Detect which cell encompasses the target text, then output its (x, y) center coordinate. 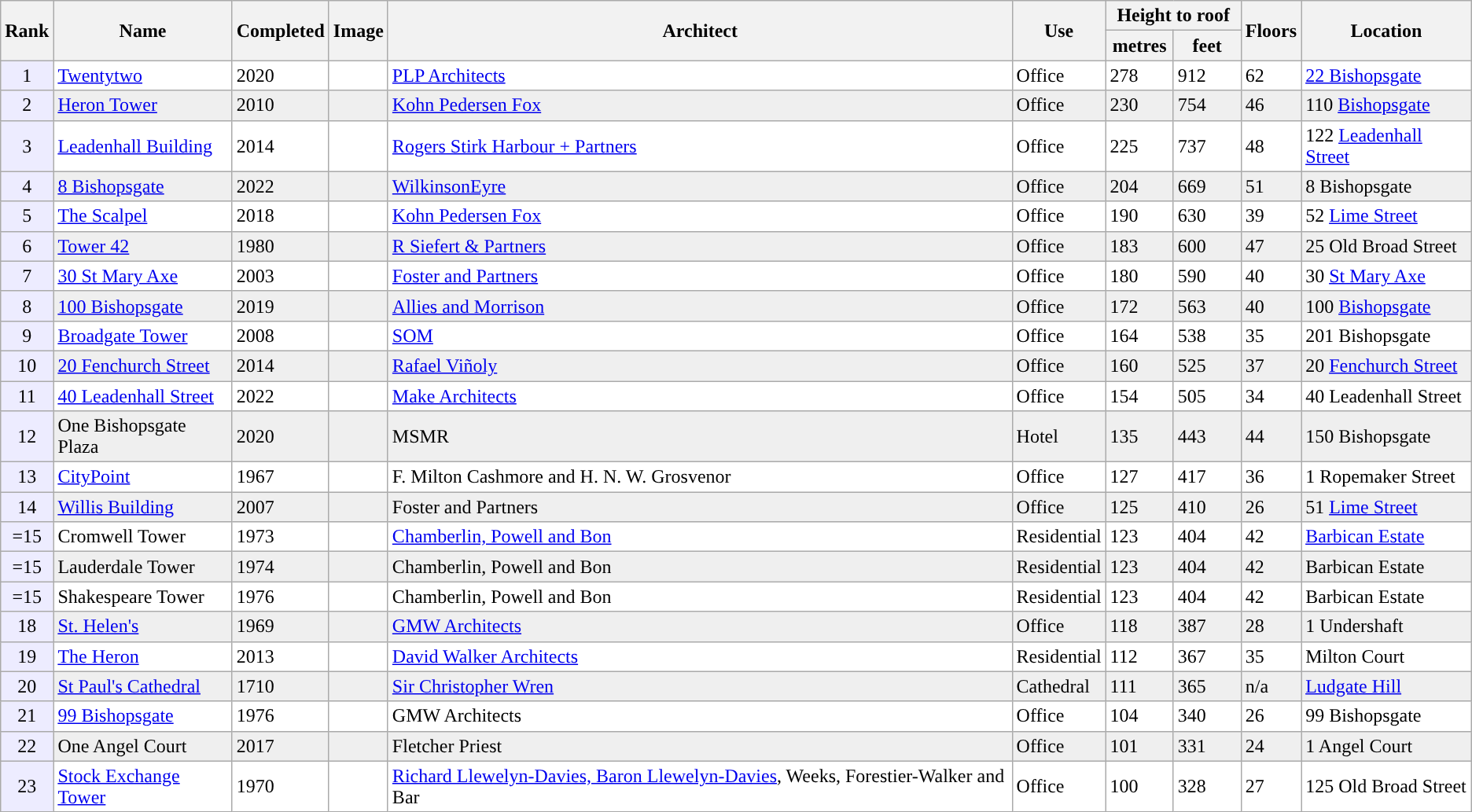
204 (1139, 186)
112 (1139, 656)
2018 (280, 216)
Shakespeare Tower (143, 597)
Heron Tower (143, 105)
20 (27, 686)
MSMR (700, 437)
The Heron (143, 656)
37 (1271, 366)
47 (1271, 246)
525 (1207, 366)
F. Milton Cashmore and H. N. W. Grosvenor (700, 477)
18 (27, 626)
Completed (280, 31)
51 (1271, 186)
Architect (700, 31)
Sir Christopher Wren (700, 686)
34 (1271, 395)
2007 (280, 507)
Location (1387, 31)
111 (1139, 686)
Floors (1271, 31)
Use (1058, 31)
Rafael Viñoly (700, 366)
1 Undershaft (1387, 626)
201 Bishopsgate (1387, 336)
100 (1139, 786)
Image (359, 31)
278 (1139, 75)
10 (27, 366)
225 (1139, 146)
365 (1207, 686)
51 Lime Street (1387, 507)
44 (1271, 437)
Cromwell Tower (143, 537)
230 (1139, 105)
563 (1207, 306)
538 (1207, 336)
CityPoint (143, 477)
590 (1207, 276)
62 (1271, 75)
443 (1207, 437)
Rogers Stirk Harbour + Partners (700, 146)
125 Old Broad Street (1387, 786)
22 (27, 746)
Broadgate Tower (143, 336)
28 (1271, 626)
39 (1271, 216)
1980 (280, 246)
190 (1139, 216)
1967 (280, 477)
127 (1139, 477)
Tower 42 (143, 246)
118 (1139, 626)
154 (1139, 395)
36 (1271, 477)
Stock Exchange Tower (143, 786)
Allies and Morrison (700, 306)
2019 (280, 306)
101 (1139, 746)
160 (1139, 366)
Lauderdale Tower (143, 567)
6 (27, 246)
PLP Architects (700, 75)
8 (27, 306)
669 (1207, 186)
1 (27, 75)
600 (1207, 246)
2003 (280, 276)
Fletcher Priest (700, 746)
12 (27, 437)
125 (1139, 507)
2010 (280, 105)
7 (27, 276)
Richard Llewelyn-Davies, Baron Llewelyn-Davies, Weeks, Forestier-Walker and Bar (700, 786)
23 (27, 786)
Height to roof (1173, 16)
Make Architects (700, 395)
21 (27, 716)
172 (1139, 306)
27 (1271, 786)
Rank (27, 31)
2013 (280, 656)
Name (143, 31)
St Paul's Cathedral (143, 686)
Leadenhall Building (143, 146)
25 Old Broad Street (1387, 246)
387 (1207, 626)
WilkinsonEyre (700, 186)
4 (27, 186)
22 Bishopsgate (1387, 75)
328 (1207, 786)
1 Ropemaker Street (1387, 477)
13 (27, 477)
183 (1139, 246)
24 (1271, 746)
David Walker Architects (700, 656)
410 (1207, 507)
1973 (280, 537)
122 Leadenhall Street (1387, 146)
3 (27, 146)
417 (1207, 477)
754 (1207, 105)
104 (1139, 716)
1 Angel Court (1387, 746)
1969 (280, 626)
1710 (280, 686)
19 (27, 656)
2 (27, 105)
135 (1139, 437)
52 Lime Street (1387, 216)
Willis Building (143, 507)
feet (1207, 46)
1974 (280, 567)
St. Helen's (143, 626)
180 (1139, 276)
Ludgate Hill (1387, 686)
1970 (280, 786)
metres (1139, 46)
2008 (280, 336)
The Scalpel (143, 216)
11 (27, 395)
One Angel Court (143, 746)
Milton Court (1387, 656)
n/a (1271, 686)
One Bishopsgate Plaza (143, 437)
14 (27, 507)
Cathedral (1058, 686)
737 (1207, 146)
367 (1207, 656)
Twentytwo (143, 75)
630 (1207, 216)
SOM (700, 336)
9 (27, 336)
46 (1271, 105)
5 (27, 216)
912 (1207, 75)
164 (1139, 336)
110 Bishopsgate (1387, 105)
331 (1207, 746)
505 (1207, 395)
48 (1271, 146)
R Siefert & Partners (700, 246)
Hotel (1058, 437)
340 (1207, 716)
150 Bishopsgate (1387, 437)
2017 (280, 746)
